Return [x, y] of the center of cell containing provided text 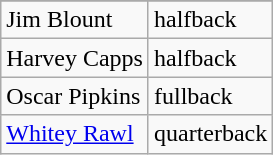
Oscar Pipkins [75, 96]
Harvey Capps [75, 58]
quarterback [210, 134]
fullback [210, 96]
Whitey Rawl [75, 134]
Jim Blount [75, 20]
